Provide the (x, y) coordinate of the cell's center where the given text is located.  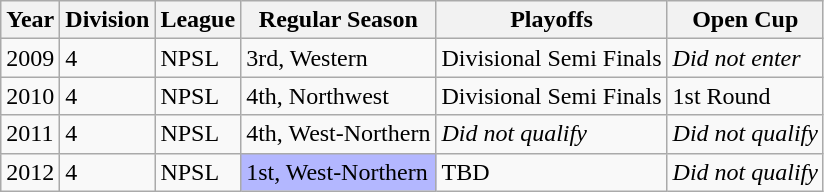
3rd, Western (338, 58)
4th, Northwest (338, 96)
Did not enter (745, 58)
1st, West-Northern (338, 172)
2012 (30, 172)
1st Round (745, 96)
Playoffs (552, 20)
Year (30, 20)
2009 (30, 58)
Open Cup (745, 20)
League (198, 20)
4th, West-Northern (338, 134)
2010 (30, 96)
TBD (552, 172)
Regular Season (338, 20)
Division (108, 20)
2011 (30, 134)
